Locate the cell with the specified text and output its (x, y) center coordinate. 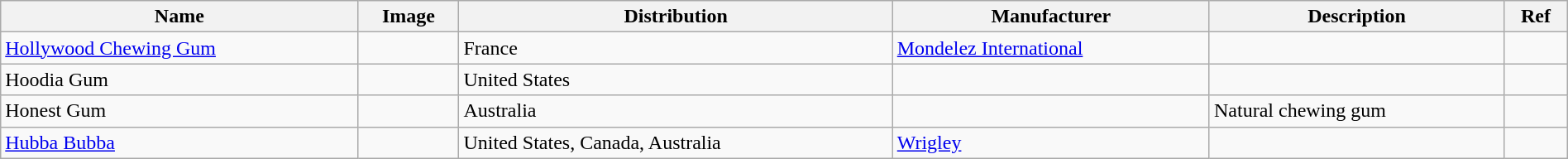
United States, Canada, Australia (676, 142)
Image (409, 17)
Manufacturer (1050, 17)
Ref (1537, 17)
Wrigley (1050, 142)
Hollywood Chewing Gum (179, 48)
Hubba Bubba (179, 142)
Name (179, 17)
Mondelez International (1050, 48)
Hoodia Gum (179, 79)
France (676, 48)
Natural chewing gum (1356, 111)
Australia (676, 111)
United States (676, 79)
Description (1356, 17)
Honest Gum (179, 111)
Distribution (676, 17)
